Pinpoint the cell where the given text exists, returning its (X, Y) midpoint coordinate. 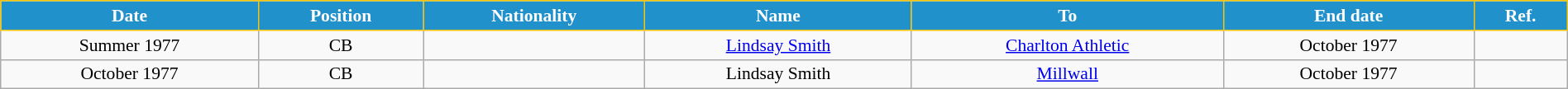
To (1067, 16)
Summer 1977 (130, 45)
Millwall (1067, 74)
End date (1348, 16)
Charlton Athletic (1067, 45)
Date (130, 16)
Name (779, 16)
Nationality (534, 16)
Ref. (1520, 16)
Position (341, 16)
